For the text-containing cell, return its midpoint in [X, Y] coordinate format. 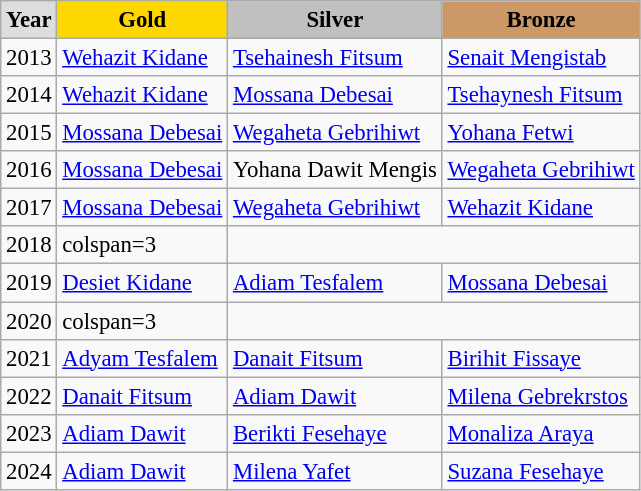
2020 [29, 321]
Yohana Fetwi [541, 133]
Silver [336, 20]
Adiam Tesfalem [336, 283]
Berikti Fesehaye [336, 433]
2022 [29, 396]
Milena Gebrekrstos [541, 396]
Adyam Tesfalem [142, 358]
Bronze [541, 20]
Monaliza Araya [541, 433]
Gold [142, 20]
Yohana Dawit Mengis [336, 170]
2018 [29, 245]
Milena Yafet [336, 471]
Birihit Fissaye [541, 358]
2021 [29, 358]
2016 [29, 170]
2023 [29, 433]
Tsehaynesh Fitsum [541, 95]
2019 [29, 283]
Tsehainesh Fitsum [336, 58]
2024 [29, 471]
Desiet Kidane [142, 283]
2017 [29, 208]
Year [29, 20]
2013 [29, 58]
Senait Mengistab [541, 58]
2014 [29, 95]
2015 [29, 133]
Suzana Fesehaye [541, 471]
